Output the (x, y) coordinate of the center of the cell containing the given text.  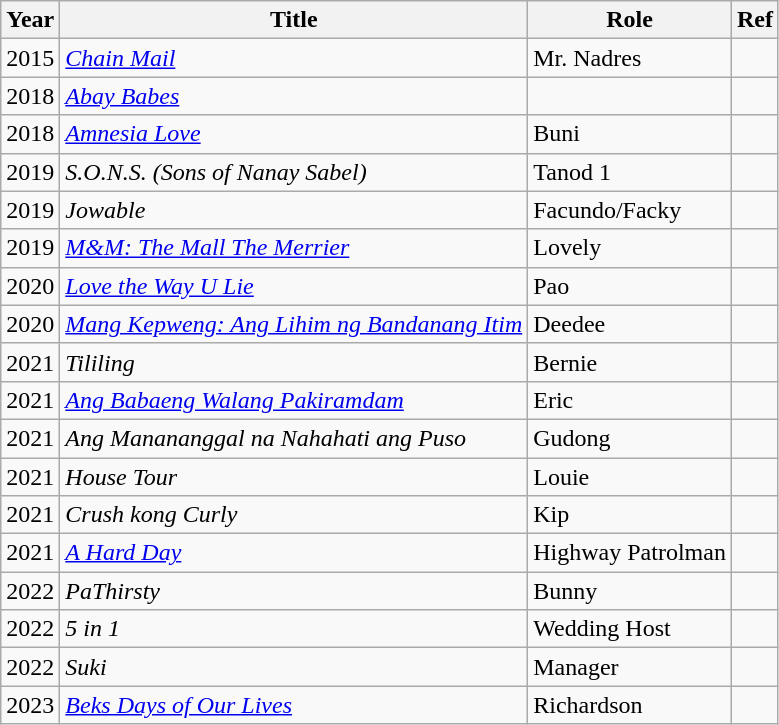
2015 (30, 58)
Mang Kepweng: Ang Lihim ng Bandanang Itim (294, 324)
Year (30, 20)
Ang Babaeng Walang Pakiramdam (294, 400)
Highway Patrolman (630, 553)
PaThirsty (294, 591)
A Hard Day (294, 553)
Facundo/Facky (630, 210)
Love the Way U Lie (294, 286)
Role (630, 20)
Tililing (294, 362)
Amnesia Love (294, 134)
Louie (630, 477)
Manager (630, 667)
Crush kong Curly (294, 515)
Tanod 1 (630, 172)
Bernie (630, 362)
Wedding Host (630, 629)
Eric (630, 400)
Suki (294, 667)
Kip (630, 515)
5 in 1 (294, 629)
Lovely (630, 248)
Abay Babes (294, 96)
Bunny (630, 591)
Ref (754, 20)
Buni (630, 134)
Deedee (630, 324)
Gudong (630, 438)
Beks Days of Our Lives (294, 705)
Chain Mail (294, 58)
Ang Manananggal na Nahahati ang Puso (294, 438)
Pao (630, 286)
2023 (30, 705)
Mr. Nadres (630, 58)
Title (294, 20)
House Tour (294, 477)
M&M: The Mall The Merrier (294, 248)
Richardson (630, 705)
S.O.N.S. (Sons of Nanay Sabel) (294, 172)
Jowable (294, 210)
